Return the (x, y) coordinate for the center point of the cell that contains the specified text.  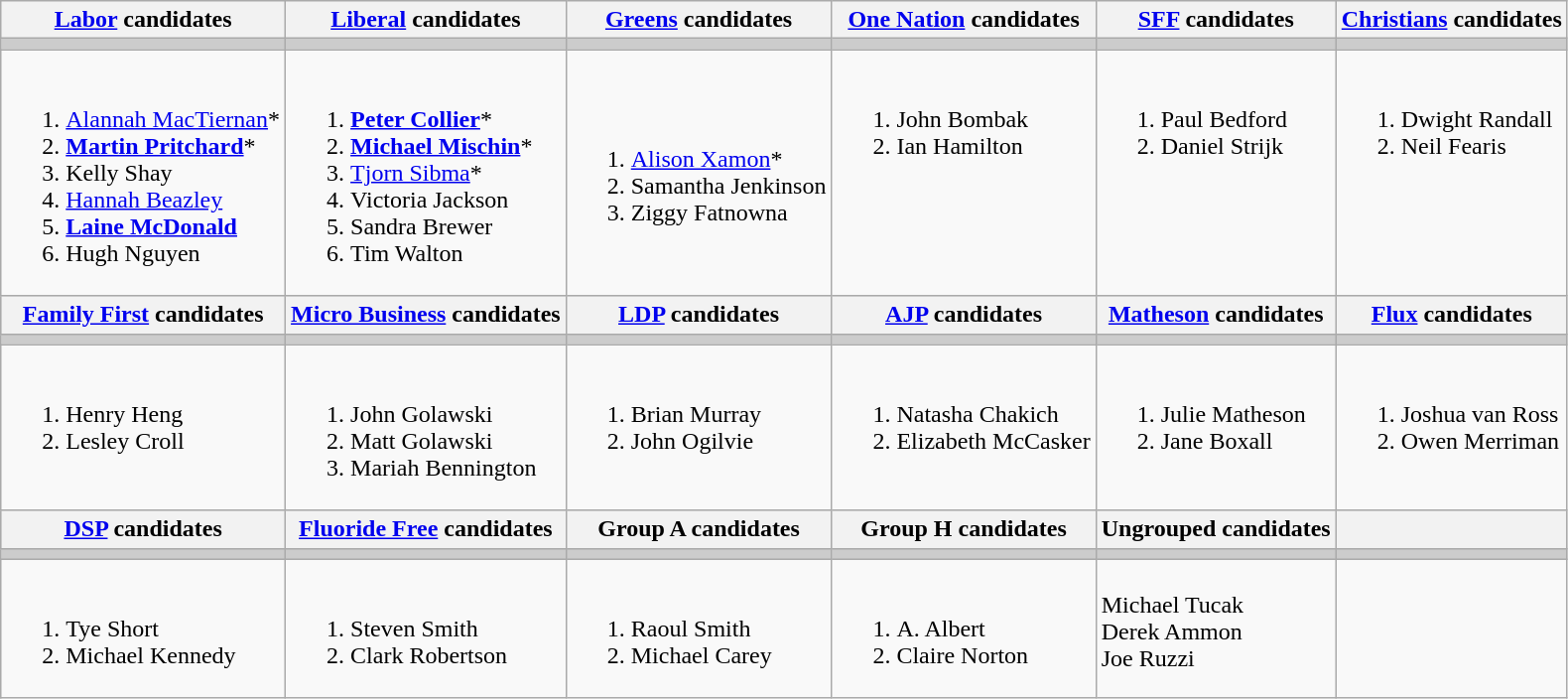
Steven SmithClark Robertson (427, 629)
Matheson candidates (1216, 315)
Liberal candidates (427, 20)
Raoul SmithMichael Carey (699, 629)
Joshua van RossOwen Merriman (1451, 427)
Greens candidates (699, 20)
AJP candidates (964, 315)
Peter Collier*Michael Mischin*Tjorn Sibma*Victoria JacksonSandra BrewerTim Walton (427, 173)
Brian MurrayJohn Ogilvie (699, 427)
Alannah MacTiernan*Martin Pritchard*Kelly ShayHannah BeazleyLaine McDonaldHugh Nguyen (143, 173)
Christians candidates (1451, 20)
John GolawskiMatt GolawskiMariah Bennington (427, 427)
A. AlbertClaire Norton (964, 629)
Paul BedfordDaniel Strijk (1216, 173)
Labor candidates (143, 20)
One Nation candidates (964, 20)
Tye ShortMichael Kennedy (143, 629)
DSP candidates (143, 529)
Family First candidates (143, 315)
John BombakIan Hamilton (964, 173)
Alison Xamon*Samantha JenkinsonZiggy Fatnowna (699, 173)
Julie MathesonJane Boxall (1216, 427)
Group H candidates (964, 529)
Henry HengLesley Croll (143, 427)
Dwight RandallNeil Fearis (1451, 173)
Natasha ChakichElizabeth McCasker (964, 427)
Group A candidates (699, 529)
SFF candidates (1216, 20)
Fluoride Free candidates (427, 529)
Michael Tucak Derek Ammon Joe Ruzzi (1216, 629)
Micro Business candidates (427, 315)
Flux candidates (1451, 315)
Ungrouped candidates (1216, 529)
LDP candidates (699, 315)
